For the text-containing cell, return its midpoint in (x, y) coordinate format. 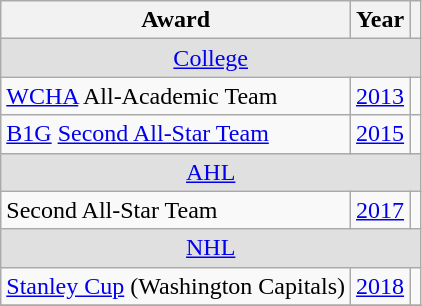
College (211, 58)
2015 (380, 134)
WCHA All-Academic Team (176, 96)
AHL (211, 172)
Stanley Cup (Washington Capitals) (176, 286)
Second All-Star Team (176, 210)
B1G Second All-Star Team (176, 134)
2017 (380, 210)
2018 (380, 286)
Year (380, 20)
Award (176, 20)
2013 (380, 96)
NHL (211, 248)
